Extract the [x, y] coordinate from the center of the cell holding the provided text.  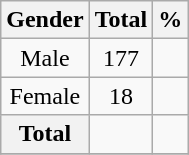
Male [45, 58]
18 [121, 96]
Gender [45, 20]
Female [45, 96]
177 [121, 58]
% [170, 20]
